Identify which cell holds the provided text, then report its [X, Y] central coordinate. 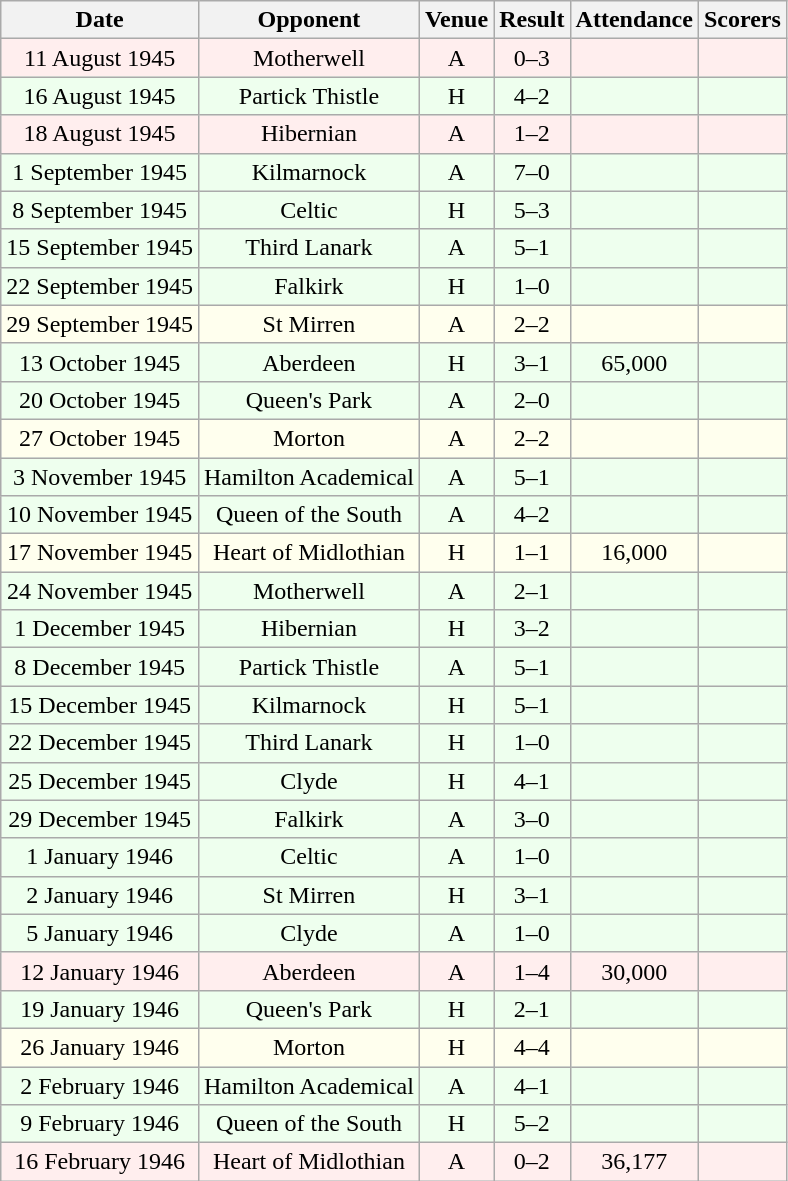
26 January 1946 [100, 1047]
10 November 1945 [100, 515]
Date [100, 20]
Result [532, 20]
4–4 [532, 1047]
5–2 [532, 1124]
27 October 1945 [100, 438]
11 August 1945 [100, 58]
1–4 [532, 971]
65,000 [634, 362]
12 January 1946 [100, 971]
19 January 1946 [100, 1009]
7–0 [532, 172]
3–0 [532, 819]
1–2 [532, 134]
16 February 1946 [100, 1162]
3–2 [532, 629]
15 September 1945 [100, 248]
16 August 1945 [100, 96]
2 February 1946 [100, 1085]
1 September 1945 [100, 172]
30,000 [634, 971]
17 November 1945 [100, 553]
Scorers [742, 20]
Venue [456, 20]
8 September 1945 [100, 210]
1 December 1945 [100, 629]
9 February 1946 [100, 1124]
1–1 [532, 553]
3 November 1945 [100, 477]
22 September 1945 [100, 286]
22 December 1945 [100, 743]
5–3 [532, 210]
0–3 [532, 58]
16,000 [634, 553]
29 September 1945 [100, 324]
Opponent [308, 20]
2 January 1946 [100, 895]
2–0 [532, 400]
Attendance [634, 20]
1 January 1946 [100, 857]
8 December 1945 [100, 667]
13 October 1945 [100, 362]
18 August 1945 [100, 134]
25 December 1945 [100, 781]
5 January 1946 [100, 933]
20 October 1945 [100, 400]
24 November 1945 [100, 591]
0–2 [532, 1162]
15 December 1945 [100, 705]
29 December 1945 [100, 819]
36,177 [634, 1162]
